Find where the given text appears and provide that cell's center as (x, y) coordinate. 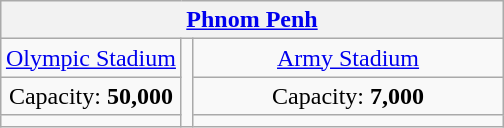
Capacity: 50,000 (90, 96)
Capacity: 7,000 (348, 96)
Phnom Penh (252, 20)
Olympic Stadium (90, 58)
Army Stadium (348, 58)
